Determine the (x, y) coordinate at the center of the cell enclosing the given text.  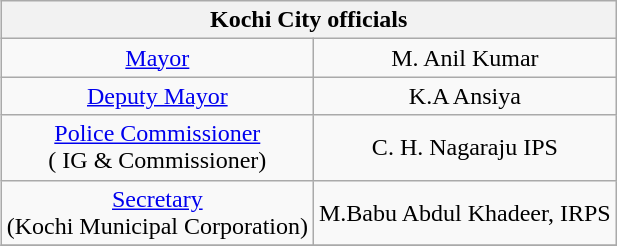
M.Babu Abdul Khadeer, IRPS (464, 212)
C. H. Nagaraju IPS (464, 148)
Kochi City officials (308, 20)
Secretary(Kochi Municipal Corporation) (157, 212)
K.A Ansiya (464, 96)
Mayor (157, 58)
M. Anil Kumar (464, 58)
Deputy Mayor (157, 96)
Police Commissioner( IG & Commissioner) (157, 148)
